For the text-containing cell, return its midpoint in (x, y) coordinate format. 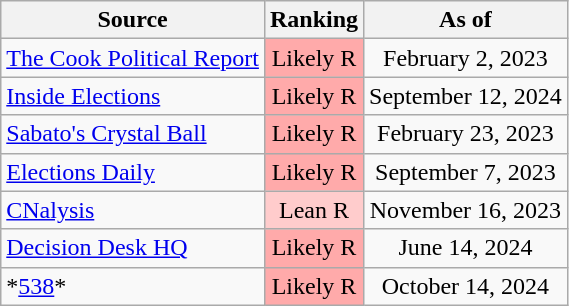
Ranking (314, 20)
Inside Elections (133, 96)
February 2, 2023 (466, 58)
Decision Desk HQ (133, 248)
September 12, 2024 (466, 96)
Sabato's Crystal Ball (133, 134)
Lean R (314, 210)
November 16, 2023 (466, 210)
*538* (133, 286)
October 14, 2024 (466, 286)
February 23, 2023 (466, 134)
The Cook Political Report (133, 58)
Source (133, 20)
September 7, 2023 (466, 172)
Elections Daily (133, 172)
CNalysis (133, 210)
June 14, 2024 (466, 248)
As of (466, 20)
